Search for the cell housing the specified text and yield its (X, Y) center coordinate. 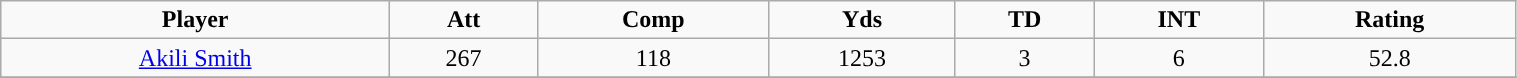
TD (1025, 20)
Player (196, 20)
1253 (862, 58)
Yds (862, 20)
Att (464, 20)
INT (1178, 20)
267 (464, 58)
Rating (1390, 20)
3 (1025, 58)
Akili Smith (196, 58)
Comp (654, 20)
6 (1178, 58)
52.8 (1390, 58)
118 (654, 58)
